Provide the [X, Y] coordinate of the cell's center where the given text is located.  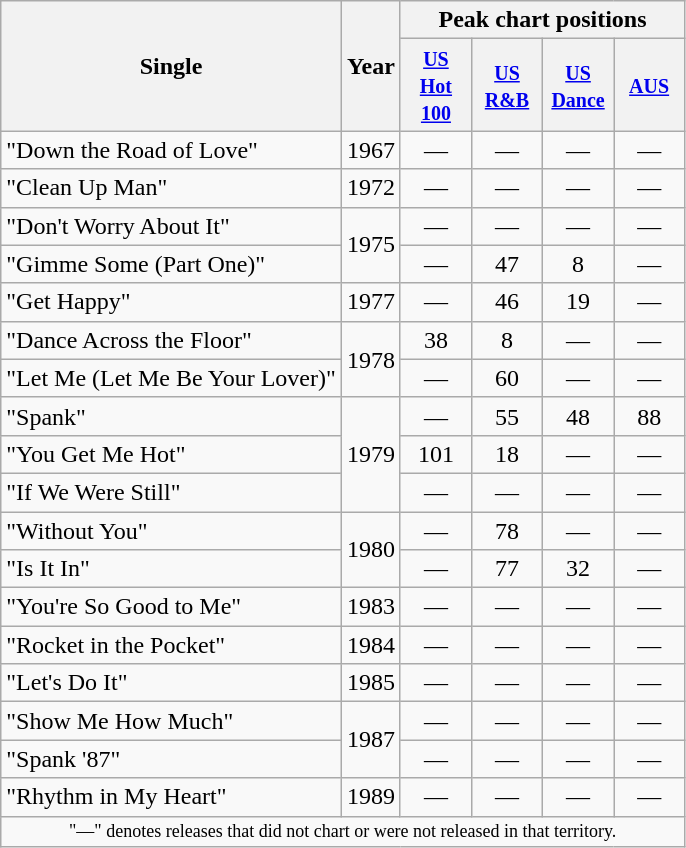
"Spank" [172, 416]
"Gimme Some (Part One)" [172, 264]
1984 [370, 645]
"Show Me How Much" [172, 721]
Single [172, 66]
"Spank '87" [172, 759]
1980 [370, 550]
"Let Me (Let Me Be Your Lover)" [172, 378]
1979 [370, 454]
"Let's Do It" [172, 683]
"Dance Across the Floor" [172, 340]
"Down the Road of Love" [172, 150]
48 [578, 416]
1978 [370, 359]
19 [578, 302]
AUS [650, 85]
"Rocket in the Pocket" [172, 645]
1985 [370, 683]
78 [506, 531]
1975 [370, 245]
1983 [370, 607]
"You're So Good to Me" [172, 607]
Peak chart positions [542, 20]
18 [506, 454]
1972 [370, 188]
"Without You" [172, 531]
"Is It In" [172, 569]
55 [506, 416]
"If We Were Still" [172, 492]
— [650, 569]
1967 [370, 150]
46 [506, 302]
"Get Happy" [172, 302]
1977 [370, 302]
47 [506, 264]
US R&B [506, 85]
32 [578, 569]
60 [506, 378]
77 [506, 569]
1987 [370, 740]
"Don't Worry About It" [172, 226]
88 [650, 416]
"—" denotes releases that did not chart or were not released in that territory. [343, 832]
US Hot 100 [436, 85]
"You Get Me Hot" [172, 454]
US Dance [578, 85]
"Clean Up Man" [172, 188]
38 [436, 340]
101 [436, 454]
1989 [370, 797]
Year [370, 66]
"Rhythm in My Heart" [172, 797]
